Extract the (x, y) coordinate from the center of the cell holding the provided text.  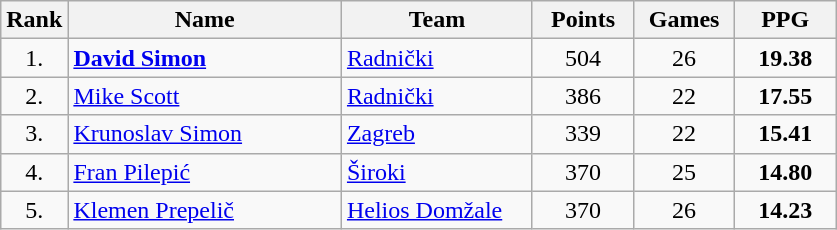
Zagreb (436, 134)
1. (34, 58)
Široki (436, 172)
2. (34, 96)
339 (582, 134)
386 (582, 96)
PPG (786, 20)
15.41 (786, 134)
Games (684, 20)
Mike Scott (205, 96)
14.23 (786, 210)
504 (582, 58)
Fran Pilepić (205, 172)
17.55 (786, 96)
4. (34, 172)
Points (582, 20)
5. (34, 210)
Krunoslav Simon (205, 134)
3. (34, 134)
25 (684, 172)
19.38 (786, 58)
Klemen Prepelič (205, 210)
Helios Domžale (436, 210)
David Simon (205, 58)
14.80 (786, 172)
Rank (34, 20)
Team (436, 20)
Name (205, 20)
